Return the (X, Y) coordinate for the center point of the cell that contains the specified text.  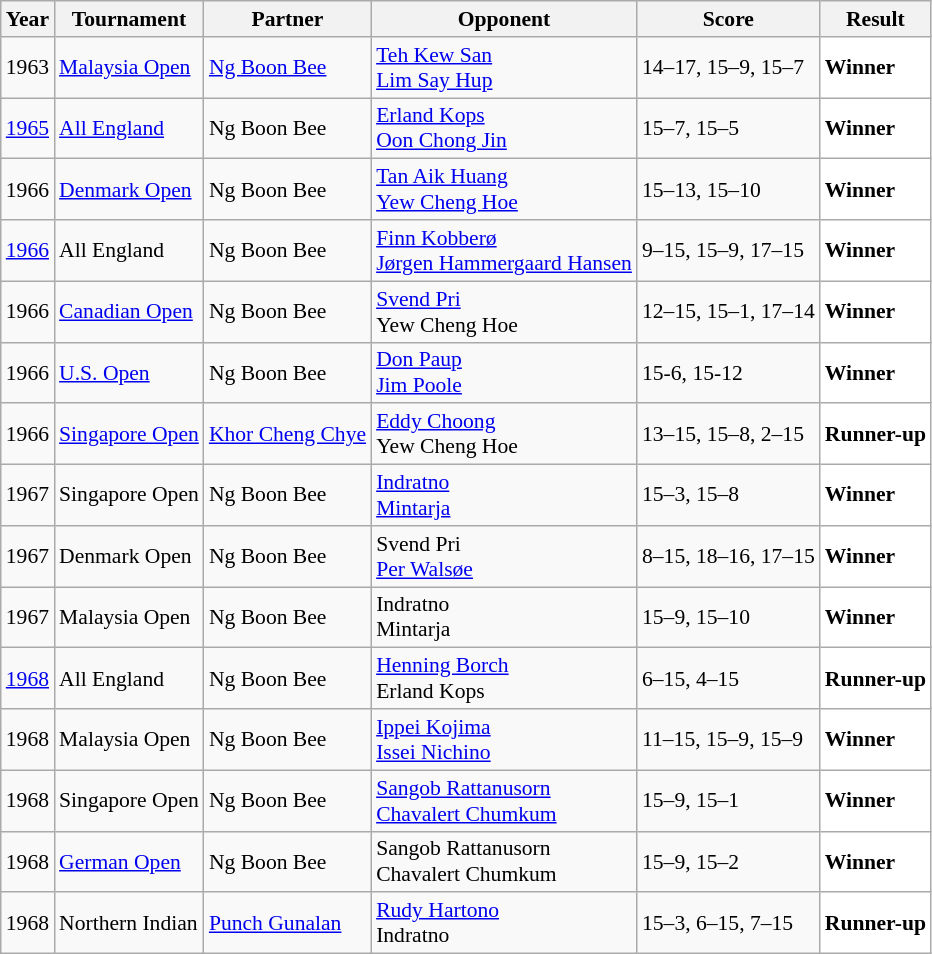
15–13, 15–10 (728, 190)
8–15, 18–16, 17–15 (728, 556)
1965 (28, 128)
12–15, 15–1, 17–14 (728, 312)
Don Paup Jim Poole (504, 372)
Tournament (129, 19)
11–15, 15–9, 15–9 (728, 740)
15-6, 15-12 (728, 372)
14–17, 15–9, 15–7 (728, 68)
Punch Gunalan (288, 924)
Finn Kobberø Jørgen Hammergaard Hansen (504, 250)
15–3, 15–8 (728, 496)
15–9, 15–10 (728, 618)
Erland Kops Oon Chong Jin (504, 128)
German Open (129, 862)
Eddy Choong Yew Cheng Hoe (504, 434)
Result (876, 19)
Khor Cheng Chye (288, 434)
Henning Borch Erland Kops (504, 678)
Opponent (504, 19)
Teh Kew San Lim Say Hup (504, 68)
Svend Pri Yew Cheng Hoe (504, 312)
15–9, 15–2 (728, 862)
Tan Aik Huang Yew Cheng Hoe (504, 190)
Northern Indian (129, 924)
15–7, 15–5 (728, 128)
Rudy Hartono Indratno (504, 924)
15–3, 6–15, 7–15 (728, 924)
9–15, 15–9, 17–15 (728, 250)
Ippei Kojima Issei Nichino (504, 740)
Svend Pri Per Walsøe (504, 556)
Year (28, 19)
Score (728, 19)
6–15, 4–15 (728, 678)
U.S. Open (129, 372)
1963 (28, 68)
13–15, 15–8, 2–15 (728, 434)
Partner (288, 19)
Canadian Open (129, 312)
15–9, 15–1 (728, 800)
